Capture the cell that displays the provided text and extract its (X, Y) central coordinate. 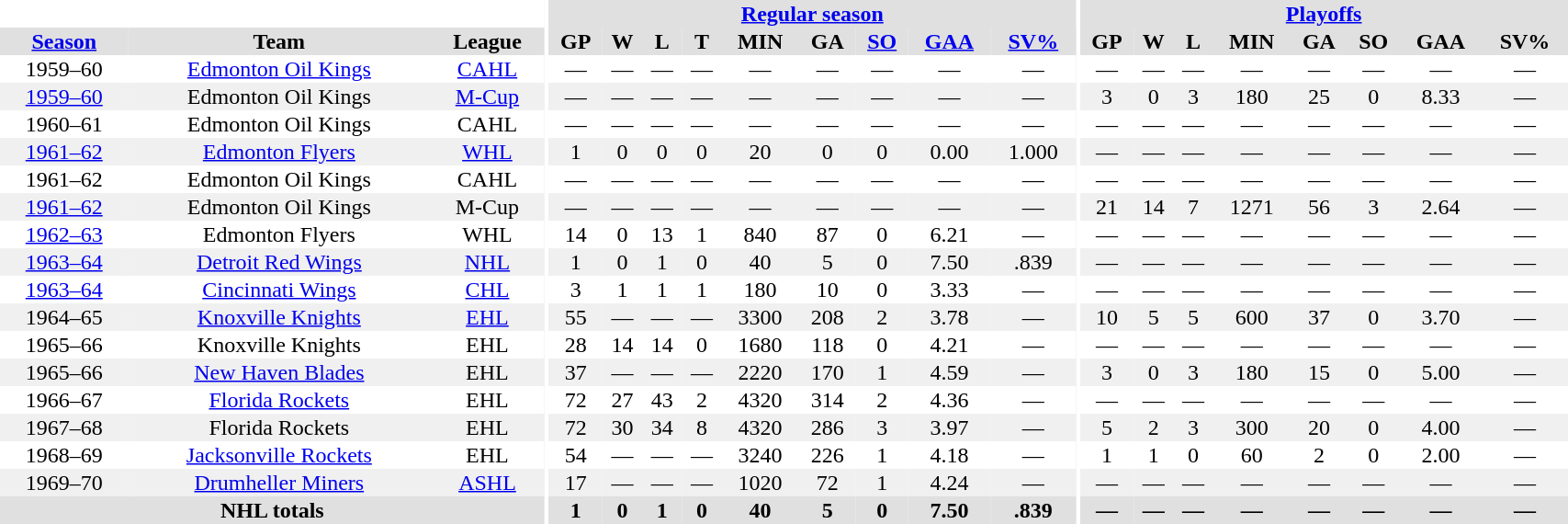
5.00 (1440, 372)
3.97 (949, 427)
Detroit Red Wings (279, 262)
17 (576, 483)
314 (829, 400)
Jacksonville Rockets (279, 455)
15 (1319, 372)
4.21 (949, 345)
60 (1252, 455)
87 (829, 234)
4.36 (949, 400)
1968–69 (64, 455)
28 (576, 345)
600 (1252, 317)
13 (661, 234)
27 (623, 400)
208 (829, 317)
3240 (761, 455)
4.00 (1440, 427)
226 (829, 455)
3.70 (1440, 317)
1960–61 (64, 124)
NHL (487, 262)
1680 (761, 345)
3.33 (949, 290)
CHL (487, 290)
0.00 (949, 152)
1020 (761, 483)
8 (702, 427)
55 (576, 317)
25 (1319, 97)
Season (64, 41)
1.000 (1033, 152)
ASHL (487, 483)
30 (623, 427)
286 (829, 427)
3.78 (949, 317)
6.21 (949, 234)
4.18 (949, 455)
2220 (761, 372)
21 (1107, 207)
840 (761, 234)
43 (661, 400)
1967–68 (64, 427)
Cincinnati Wings (279, 290)
NHL totals (272, 510)
1964–65 (64, 317)
2.00 (1440, 455)
T (702, 41)
1962–63 (64, 234)
4.24 (949, 483)
2.64 (1440, 207)
54 (576, 455)
34 (661, 427)
7 (1192, 207)
56 (1319, 207)
300 (1252, 427)
1966–67 (64, 400)
3300 (761, 317)
Drumheller Miners (279, 483)
Team (279, 41)
4.59 (949, 372)
170 (829, 372)
8.33 (1440, 97)
1271 (1252, 207)
New Haven Blades (279, 372)
Playoffs (1325, 14)
Regular season (813, 14)
1969–70 (64, 483)
League (487, 41)
118 (829, 345)
